Search for the cell housing the specified text and yield its [X, Y] center coordinate. 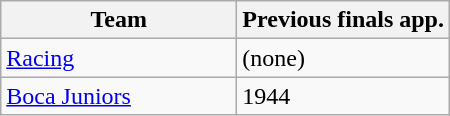
1944 [344, 96]
Racing [119, 58]
Boca Juniors [119, 96]
Team [119, 20]
(none) [344, 58]
Previous finals app. [344, 20]
